Detect which cell encompasses the target text, then output its (X, Y) center coordinate. 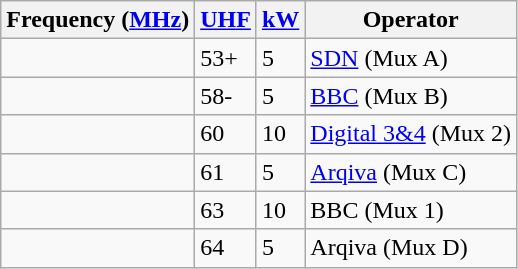
60 (226, 134)
kW (280, 20)
Digital 3&4 (Mux 2) (411, 134)
61 (226, 172)
Frequency (MHz) (98, 20)
SDN (Mux A) (411, 58)
Arqiva (Mux C) (411, 172)
UHF (226, 20)
63 (226, 210)
64 (226, 248)
Operator (411, 20)
Arqiva (Mux D) (411, 248)
BBC (Mux 1) (411, 210)
53+ (226, 58)
58- (226, 96)
BBC (Mux B) (411, 96)
